Scan for the cell matching the given text and deliver its (x, y) coordinate at center. 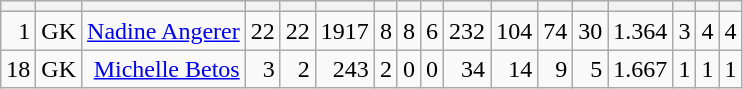
14 (514, 69)
1917 (344, 31)
1.364 (640, 31)
1.667 (640, 69)
104 (514, 31)
232 (468, 31)
74 (556, 31)
30 (590, 31)
Michelle Betos (164, 69)
5 (590, 69)
Nadine Angerer (164, 31)
9 (556, 69)
18 (18, 69)
6 (432, 31)
34 (468, 69)
243 (344, 69)
